Determine the (X, Y) coordinate at the center of the cell enclosing the given text.  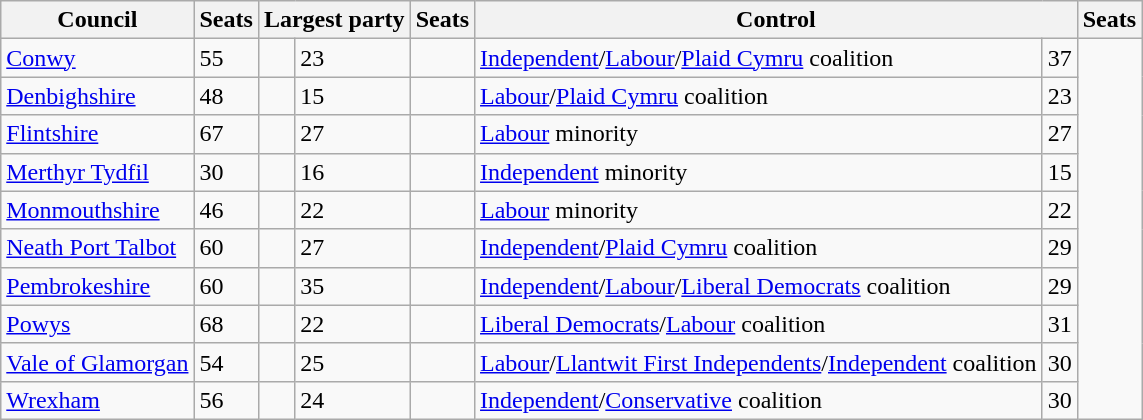
Independent/Conservative coalition (759, 400)
Vale of Glamorgan (98, 362)
48 (226, 96)
37 (1060, 58)
Flintshire (98, 134)
Council (98, 20)
Powys (98, 324)
Control (776, 20)
Labour/Plaid Cymru coalition (759, 96)
67 (226, 134)
35 (352, 286)
Independent minority (759, 172)
Independent/Plaid Cymru coalition (759, 248)
31 (1060, 324)
Monmouthshire (98, 210)
24 (352, 400)
Merthyr Tydfil (98, 172)
Liberal Democrats/Labour coalition (759, 324)
46 (226, 210)
55 (226, 58)
Labour/Llantwit First Independents/Independent coalition (759, 362)
Pembrokeshire (98, 286)
Independent/Labour/Liberal Democrats coalition (759, 286)
Denbighshire (98, 96)
Neath Port Talbot (98, 248)
25 (352, 362)
Wrexham (98, 400)
54 (226, 362)
Independent/Labour/Plaid Cymru coalition (759, 58)
68 (226, 324)
16 (352, 172)
56 (226, 400)
Largest party (334, 20)
Conwy (98, 58)
